Provide the [x, y] coordinate of the cell's center where the given text is located.  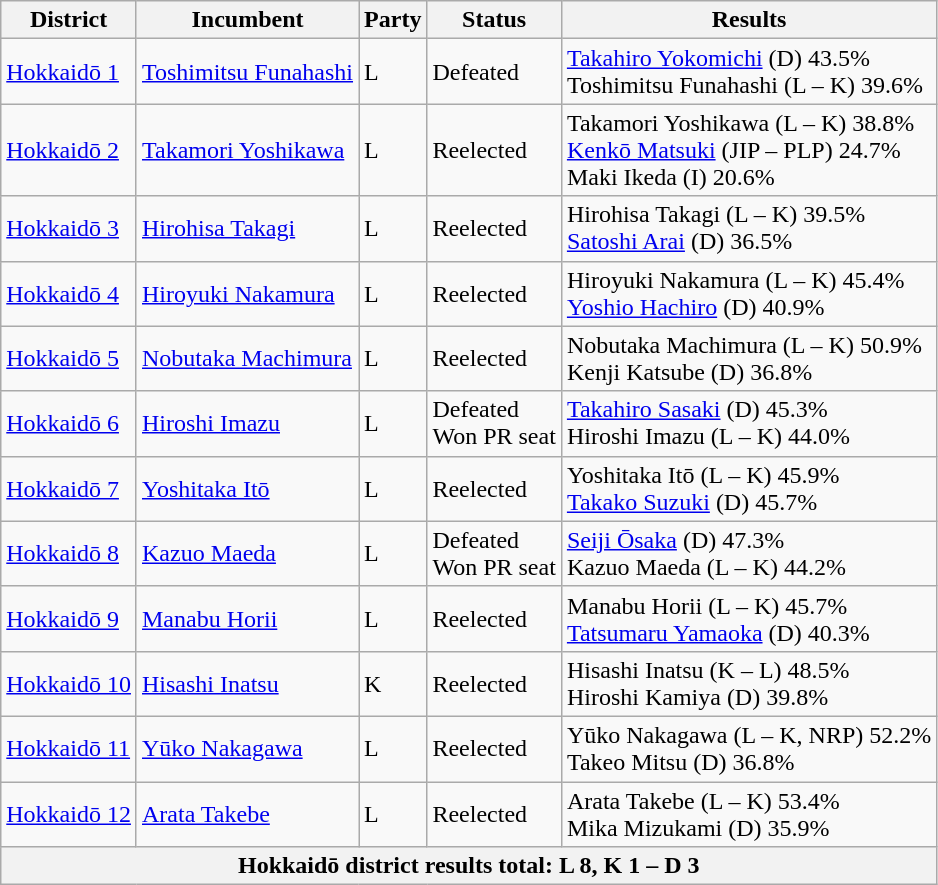
Hiroyuki Nakamura [247, 294]
Defeated [494, 72]
District [69, 20]
Hokkaidō 6 [69, 424]
Hokkaidō 9 [69, 618]
Hokkaidō 8 [69, 554]
Yoshitaka Itō (L – K) 45.9%Takako Suzuki (D) 45.7% [748, 488]
Nobutaka Machimura (L – K) 50.9%Kenji Katsube (D) 36.8% [748, 358]
Party [393, 20]
Takahiro Yokomichi (D) 43.5%Toshimitsu Funahashi (L – K) 39.6% [748, 72]
Incumbent [247, 20]
Hokkaidō 5 [69, 358]
Takamori Yoshikawa (L – K) 38.8%Kenkō Matsuki (JIP – PLP) 24.7%Maki Ikeda (I) 20.6% [748, 150]
Arata Takebe (L – K) 53.4%Mika Mizukami (D) 35.9% [748, 814]
Seiji Ōsaka (D) 47.3%Kazuo Maeda (L – K) 44.2% [748, 554]
Yoshitaka Itō [247, 488]
Hisashi Inatsu [247, 684]
Kazuo Maeda [247, 554]
Nobutaka Machimura [247, 358]
Hokkaidō 3 [69, 228]
Hokkaidō 7 [69, 488]
Manabu Horii (L – K) 45.7%Tatsumaru Yamaoka (D) 40.3% [748, 618]
Yūko Nakagawa [247, 748]
Hisashi Inatsu (K – L) 48.5%Hiroshi Kamiya (D) 39.8% [748, 684]
K [393, 684]
Hokkaidō 10 [69, 684]
Hokkaidō 2 [69, 150]
Yūko Nakagawa (L – K, NRP) 52.2%Takeo Mitsu (D) 36.8% [748, 748]
Hirohisa Takagi [247, 228]
Toshimitsu Funahashi [247, 72]
Takahiro Sasaki (D) 45.3%Hiroshi Imazu (L – K) 44.0% [748, 424]
Hokkaidō 1 [69, 72]
Hiroyuki Nakamura (L – K) 45.4%Yoshio Hachiro (D) 40.9% [748, 294]
Arata Takebe [247, 814]
Hokkaidō 12 [69, 814]
Hokkaidō 4 [69, 294]
Hirohisa Takagi (L – K) 39.5%Satoshi Arai (D) 36.5% [748, 228]
Manabu Horii [247, 618]
Hokkaidō 11 [69, 748]
Hokkaidō district results total: L 8, K 1 – D 3 [469, 866]
Hiroshi Imazu [247, 424]
Results [748, 20]
Takamori Yoshikawa [247, 150]
Status [494, 20]
